Detect which cell encompasses the target text, then output its (x, y) center coordinate. 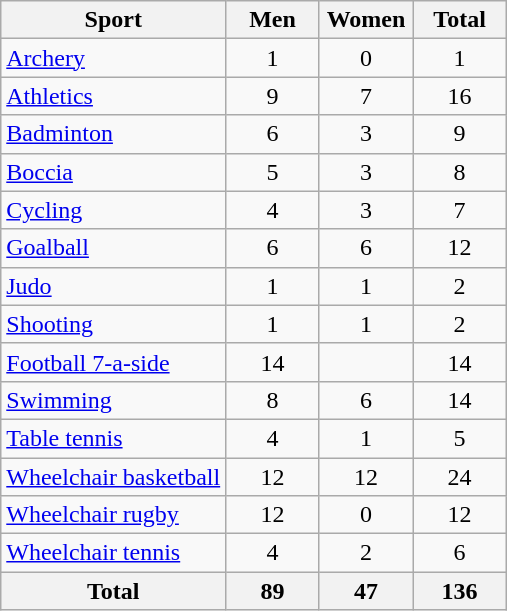
Table tennis (114, 438)
Swimming (114, 400)
Goalball (114, 248)
Men (273, 20)
89 (273, 591)
Judo (114, 286)
47 (366, 591)
Cycling (114, 210)
Archery (114, 58)
Wheelchair basketball (114, 477)
Shooting (114, 324)
Wheelchair tennis (114, 553)
Athletics (114, 96)
Football 7-a-side (114, 362)
136 (460, 591)
Wheelchair rugby (114, 515)
Sport (114, 20)
Badminton (114, 134)
16 (460, 96)
24 (460, 477)
Women (366, 20)
Boccia (114, 172)
